Output the [x, y] coordinate of the center of the cell containing the given text.  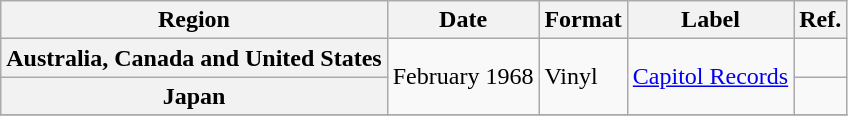
Ref. [820, 20]
Vinyl [583, 77]
Label [710, 20]
February 1968 [463, 77]
Date [463, 20]
Format [583, 20]
Region [194, 20]
Capitol Records [710, 77]
Australia, Canada and United States [194, 58]
Japan [194, 96]
